From the cell containing the given text, extract its center point as [x, y] coordinate. 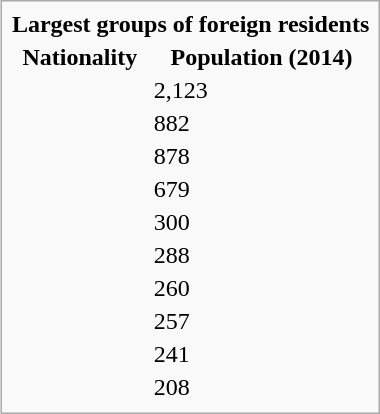
260 [261, 288]
288 [261, 255]
300 [261, 222]
257 [261, 321]
878 [261, 156]
2,123 [261, 90]
208 [261, 387]
Population (2014) [261, 57]
882 [261, 123]
Nationality [80, 57]
241 [261, 354]
679 [261, 189]
Largest groups of foreign residents [190, 24]
